Identify which cell holds the provided text, then report its [X, Y] central coordinate. 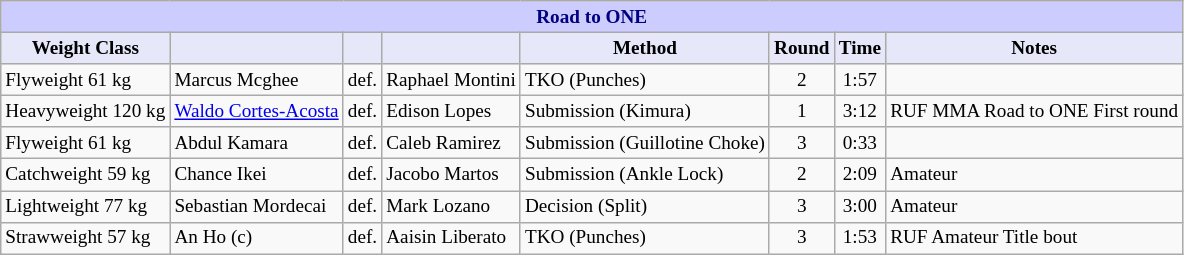
Sebastian Mordecai [256, 206]
3:00 [860, 206]
1:57 [860, 80]
Marcus Mcghee [256, 80]
Time [860, 48]
Method [644, 48]
Mark Lozano [452, 206]
Chance Ikei [256, 175]
Submission (Kimura) [644, 111]
Decision (Split) [644, 206]
RUF Amateur Title bout [1034, 238]
RUF MMA Road to ONE First round [1034, 111]
Caleb Ramirez [452, 143]
Jacobo Martos [452, 175]
Aaisin Liberato [452, 238]
Road to ONE [592, 17]
Submission (Ankle Lock) [644, 175]
1:53 [860, 238]
3:12 [860, 111]
Strawweight 57 kg [86, 238]
Catchweight 59 kg [86, 175]
Round [802, 48]
An Ho (c) [256, 238]
Weight Class [86, 48]
Lightweight 77 kg [86, 206]
Abdul Kamara [256, 143]
Notes [1034, 48]
Heavyweight 120 kg [86, 111]
Waldo Cortes-Acosta [256, 111]
Edison Lopes [452, 111]
1 [802, 111]
Raphael Montini [452, 80]
2:09 [860, 175]
0:33 [860, 143]
Submission (Guillotine Choke) [644, 143]
